Provide the [X, Y] coordinate of the cell's center where the given text is located.  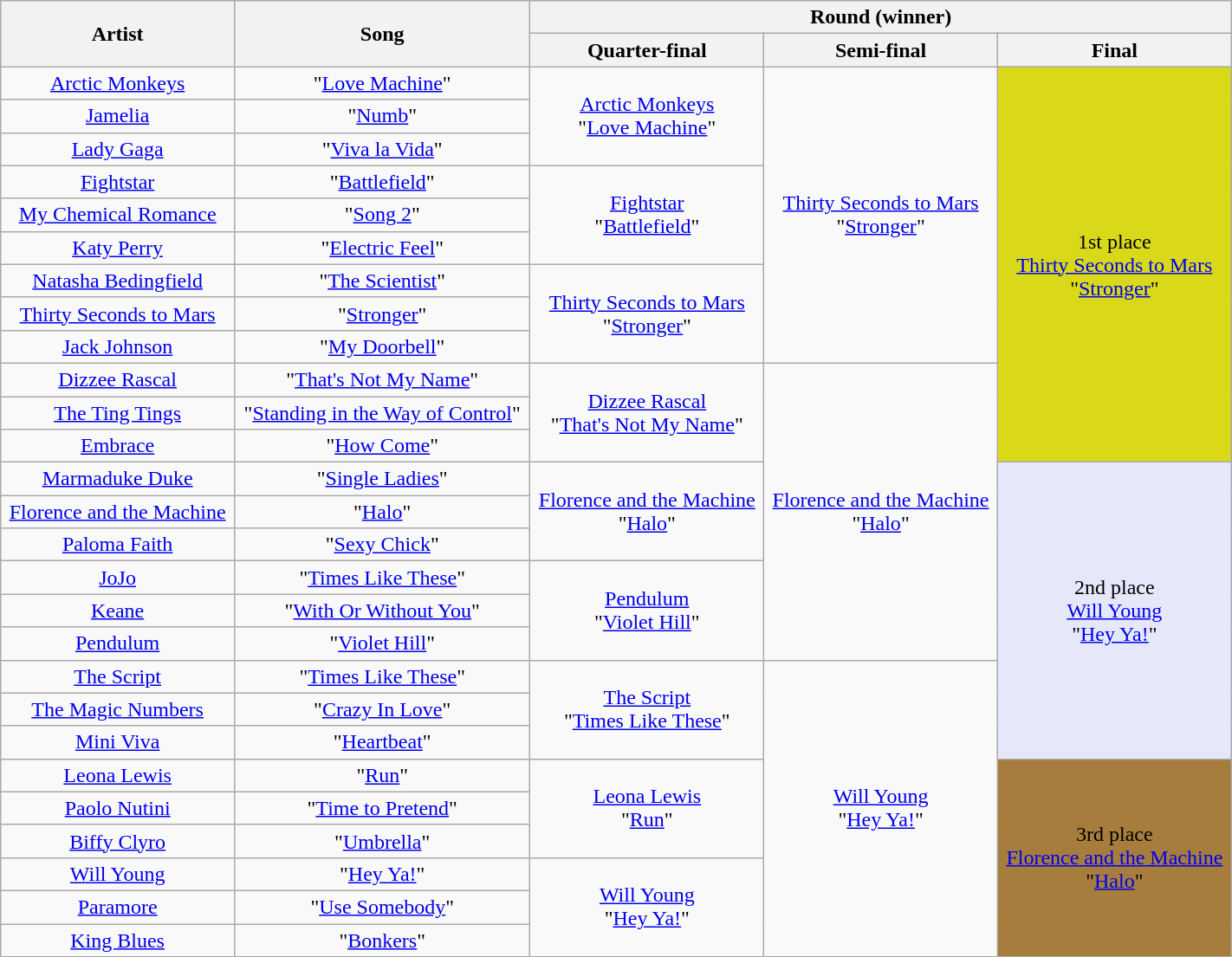
Thirty Seconds to Mars [118, 314]
"How Come" [383, 446]
"Hey Ya!" [383, 874]
"With Or Without You" [383, 611]
Fightstar [118, 182]
Embrace [118, 446]
"Bonkers" [383, 940]
Final [1114, 50]
"Crazy In Love" [383, 709]
"Stronger" [383, 314]
The Magic Numbers [118, 709]
JoJo [118, 578]
"Numb" [383, 116]
Leona Lewis"Run" [647, 808]
Song [383, 34]
"Battlefield" [383, 182]
"Umbrella" [383, 841]
"Song 2" [383, 215]
My Chemical Romance [118, 215]
"Electric Feel" [383, 248]
Paloma Faith [118, 545]
Quarter-final [647, 50]
"Violet Hill" [383, 643]
Jamelia [118, 116]
"Run" [383, 775]
"Love Machine" [383, 83]
The Ting Tings [118, 413]
Jack Johnson [118, 346]
"Time to Pretend" [383, 808]
The Script"Times Like These" [647, 709]
Will Young [118, 874]
Semi-final [881, 50]
Katy Perry [118, 248]
"Single Ladies" [383, 479]
Fightstar"Battlefield" [647, 215]
Pendulum"Violet Hill" [647, 611]
Biffy Clyro [118, 841]
Paramore [118, 907]
1st placeThirty Seconds to Mars"Stronger" [1114, 265]
"Viva la Vida" [383, 149]
"Standing in the Way of Control" [383, 413]
"Sexy Chick" [383, 545]
Lady Gaga [118, 149]
"Halo" [383, 512]
Florence and the Machine [118, 512]
The Script [118, 676]
Mini Viva [118, 742]
"My Doorbell" [383, 346]
Marmaduke Duke [118, 479]
Round (winner) [880, 17]
Dizzee Rascal"That's Not My Name" [647, 412]
King Blues [118, 940]
"That's Not My Name" [383, 379]
"Heartbeat" [383, 742]
"Use Somebody" [383, 907]
Leona Lewis [118, 775]
Keane [118, 611]
Dizzee Rascal [118, 379]
Pendulum [118, 643]
Arctic Monkeys [118, 83]
"The Scientist" [383, 281]
Paolo Nutini [118, 808]
3rd placeFlorence and the Machine"Halo" [1114, 857]
Artist [118, 34]
Natasha Bedingfield [118, 281]
2nd placeWill Young"Hey Ya!" [1114, 611]
Arctic Monkeys"Love Machine" [647, 116]
